Return the (X, Y) coordinate for the center point of the cell that contains the specified text.  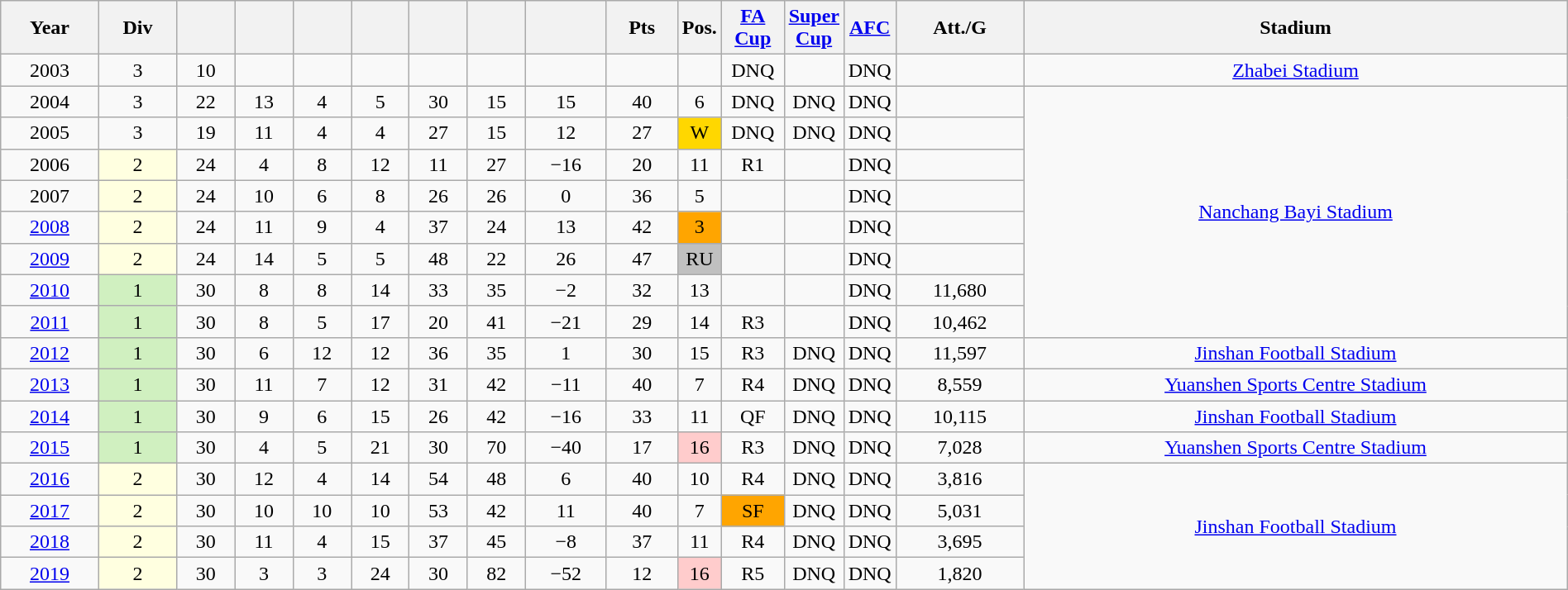
3,816 (959, 479)
10,462 (959, 321)
47 (642, 259)
5,031 (959, 511)
FA Cup (753, 28)
19 (206, 133)
Stadium (1295, 28)
31 (438, 384)
R1 (753, 164)
Pts (642, 28)
8,559 (959, 384)
QF (753, 416)
2015 (50, 448)
Div (137, 28)
Pos. (700, 28)
−11 (566, 384)
Year (50, 28)
2010 (50, 290)
−8 (566, 542)
29 (642, 321)
32 (642, 290)
82 (496, 573)
AFC (870, 28)
2016 (50, 479)
2008 (50, 227)
11,597 (959, 353)
2014 (50, 416)
2012 (50, 353)
2007 (50, 196)
21 (380, 448)
70 (496, 448)
0 (566, 196)
Super Cup (814, 28)
53 (438, 511)
11,680 (959, 290)
SF (753, 511)
RU (700, 259)
2005 (50, 133)
7,028 (959, 448)
Nanchang Bayi Stadium (1295, 212)
−2 (566, 290)
W (700, 133)
2003 (50, 70)
54 (438, 479)
−21 (566, 321)
10,115 (959, 416)
2017 (50, 511)
R5 (753, 573)
2006 (50, 164)
−40 (566, 448)
41 (496, 321)
2019 (50, 573)
2011 (50, 321)
Zhabei Stadium (1295, 70)
−52 (566, 573)
2004 (50, 102)
Att./G (959, 28)
2013 (50, 384)
2018 (50, 542)
3,695 (959, 542)
1,820 (959, 573)
45 (496, 542)
2009 (50, 259)
